Extract the [x, y] coordinate from the center of the cell holding the provided text.  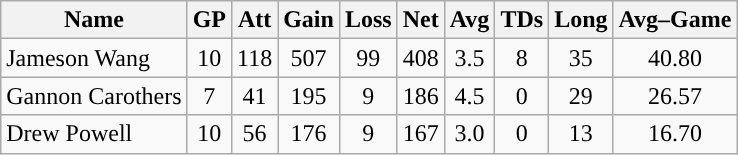
408 [420, 58]
195 [309, 96]
29 [581, 96]
167 [420, 134]
Att [254, 20]
Gannon Carothers [94, 96]
Drew Powell [94, 134]
16.70 [675, 134]
56 [254, 134]
507 [309, 58]
41 [254, 96]
3.5 [470, 58]
40.80 [675, 58]
Name [94, 20]
186 [420, 96]
Avg–Game [675, 20]
4.5 [470, 96]
35 [581, 58]
Net [420, 20]
26.57 [675, 96]
99 [368, 58]
TDs [522, 20]
8 [522, 58]
Jameson Wang [94, 58]
Avg [470, 20]
176 [309, 134]
118 [254, 58]
GP [209, 20]
3.0 [470, 134]
13 [581, 134]
Loss [368, 20]
Long [581, 20]
7 [209, 96]
Gain [309, 20]
